Return (x, y) of the center of cell containing provided text 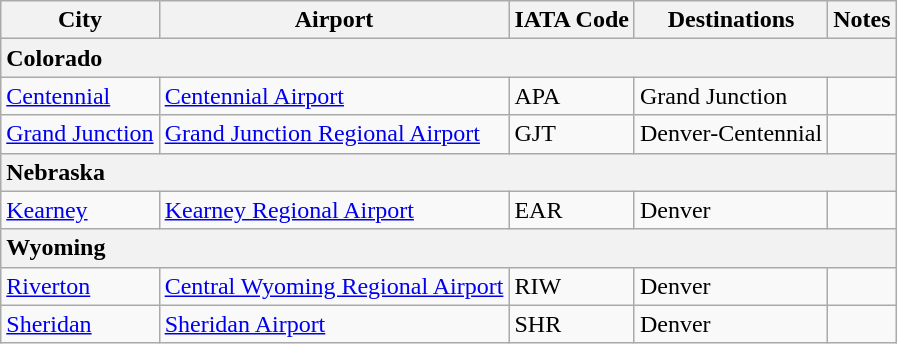
City (80, 20)
SHR (572, 324)
EAR (572, 210)
Notes (862, 20)
Wyoming (448, 248)
Kearney Regional Airport (334, 210)
Airport (334, 20)
Colorado (448, 58)
Sheridan (80, 324)
Centennial Airport (334, 96)
APA (572, 96)
Kearney (80, 210)
Grand Junction Regional Airport (334, 134)
Central Wyoming Regional Airport (334, 286)
Riverton (80, 286)
Sheridan Airport (334, 324)
Nebraska (448, 172)
RIW (572, 286)
Destinations (730, 20)
Denver-Centennial (730, 134)
Centennial (80, 96)
IATA Code (572, 20)
GJT (572, 134)
